Determine the [x, y] coordinate at the center of the cell enclosing the given text.  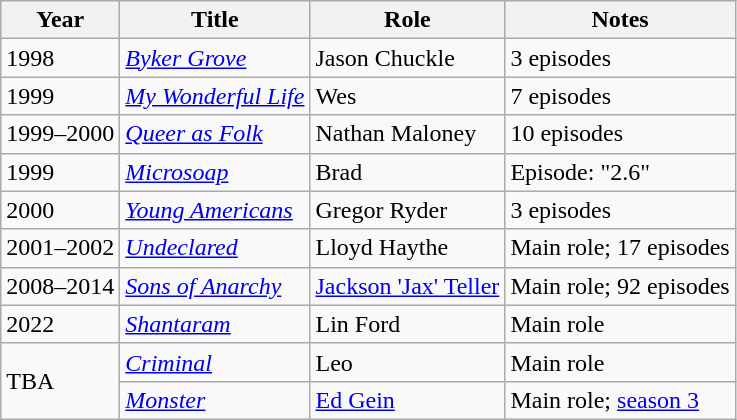
Lloyd Haythe [408, 248]
Sons of Anarchy [215, 286]
Undeclared [215, 248]
Young Americans [215, 210]
Main role; 92 episodes [620, 286]
Jackson 'Jax' Teller [408, 286]
Byker Grove [215, 58]
Jason Chuckle [408, 58]
Leo [408, 362]
2001–2002 [60, 248]
Title [215, 20]
Wes [408, 96]
Queer as Folk [215, 134]
Year [60, 20]
TBA [60, 381]
1998 [60, 58]
Role [408, 20]
2008–2014 [60, 286]
Gregor Ryder [408, 210]
2022 [60, 324]
7 episodes [620, 96]
Microsoap [215, 172]
Ed Gein [408, 400]
Monster [215, 400]
Nathan Maloney [408, 134]
Notes [620, 20]
Brad [408, 172]
2000 [60, 210]
Episode: "2.6" [620, 172]
10 episodes [620, 134]
My Wonderful Life [215, 96]
Main role; 17 episodes [620, 248]
Shantaram [215, 324]
Lin Ford [408, 324]
Main role; season 3 [620, 400]
Criminal [215, 362]
1999–2000 [60, 134]
